For the text-containing cell, return its midpoint in (x, y) coordinate format. 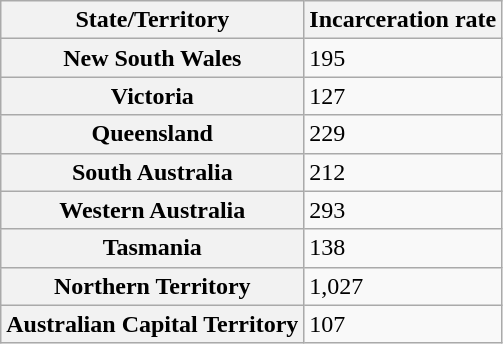
212 (403, 172)
107 (403, 324)
Incarceration rate (403, 20)
State/Territory (152, 20)
1,027 (403, 286)
127 (403, 96)
195 (403, 58)
South Australia (152, 172)
Western Australia (152, 210)
New South Wales (152, 58)
Australian Capital Territory (152, 324)
138 (403, 248)
Tasmania (152, 248)
229 (403, 134)
Queensland (152, 134)
Victoria (152, 96)
293 (403, 210)
Northern Territory (152, 286)
